Detect which cell encompasses the target text, then output its [X, Y] center coordinate. 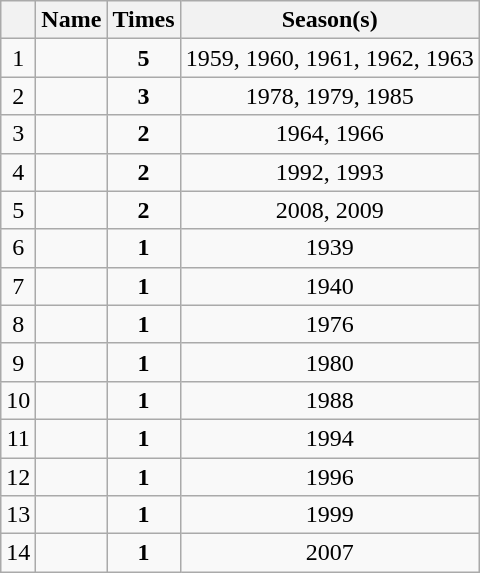
1988 [330, 400]
1994 [330, 438]
1976 [330, 324]
9 [18, 362]
1964, 1966 [330, 134]
4 [18, 172]
14 [18, 553]
1959, 1960, 1961, 1962, 1963 [330, 58]
Season(s) [330, 20]
1939 [330, 248]
Times [144, 20]
Name [72, 20]
8 [18, 324]
2007 [330, 553]
12 [18, 477]
1940 [330, 286]
1996 [330, 477]
1980 [330, 362]
13 [18, 515]
7 [18, 286]
2008, 2009 [330, 210]
11 [18, 438]
10 [18, 400]
6 [18, 248]
1999 [330, 515]
1992, 1993 [330, 172]
1978, 1979, 1985 [330, 96]
